From the cell containing the given text, extract its center point as (x, y) coordinate. 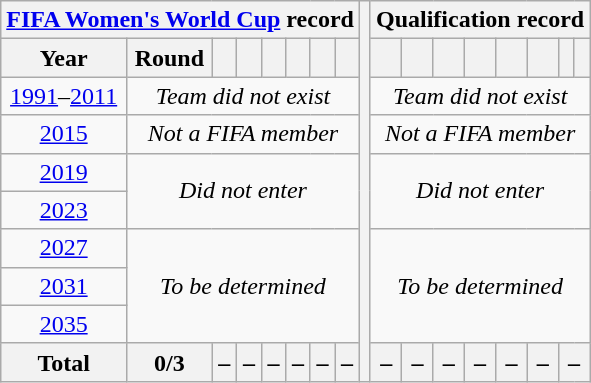
Year (64, 58)
0/3 (170, 362)
2027 (64, 248)
Qualification record (480, 20)
FIFA Women's World Cup record (180, 20)
Total (64, 362)
Round (170, 58)
2015 (64, 134)
1991–2011 (64, 96)
2019 (64, 172)
2035 (64, 324)
2023 (64, 210)
2031 (64, 286)
